For the text-containing cell, return its midpoint in (X, Y) coordinate format. 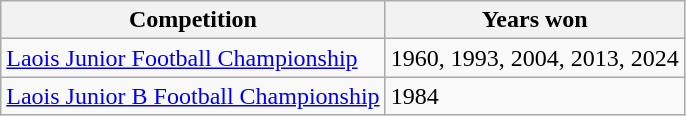
1984 (534, 96)
1960, 1993, 2004, 2013, 2024 (534, 58)
Laois Junior Football Championship (193, 58)
Years won (534, 20)
Laois Junior B Football Championship (193, 96)
Competition (193, 20)
